Determine the (x, y) coordinate at the center of the cell enclosing the given text.  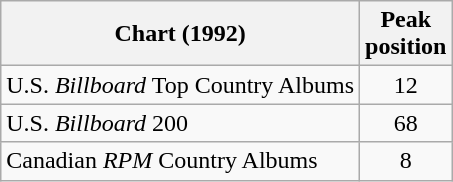
68 (406, 123)
U.S. Billboard 200 (180, 123)
12 (406, 85)
Canadian RPM Country Albums (180, 161)
Peakposition (406, 34)
8 (406, 161)
Chart (1992) (180, 34)
U.S. Billboard Top Country Albums (180, 85)
